For the text-containing cell, return its midpoint in [x, y] coordinate format. 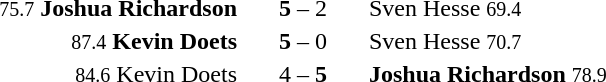
5 – 0 [304, 41]
